Return the [x, y] coordinate for the center point of the cell that contains the specified text.  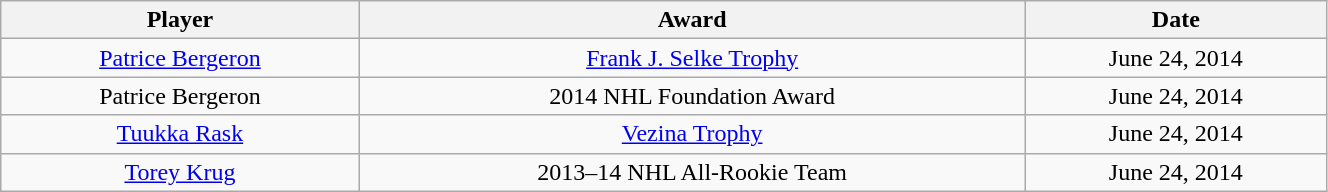
Vezina Trophy [692, 134]
Torey Krug [180, 172]
2013–14 NHL All-Rookie Team [692, 172]
Award [692, 20]
Player [180, 20]
2014 NHL Foundation Award [692, 96]
Date [1176, 20]
Frank J. Selke Trophy [692, 58]
Tuukka Rask [180, 134]
